Return [X, Y] of the center of cell containing provided text 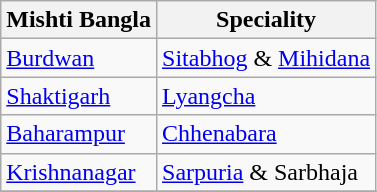
Baharampur [79, 134]
Speciality [266, 20]
Lyangcha [266, 96]
Sarpuria & Sarbhaja [266, 172]
Shaktigarh [79, 96]
Sitabhog & Mihidana [266, 58]
Burdwan [79, 58]
Chhenabara [266, 134]
Mishti Bangla [79, 20]
Krishnanagar [79, 172]
